Detect which cell encompasses the target text, then output its [X, Y] center coordinate. 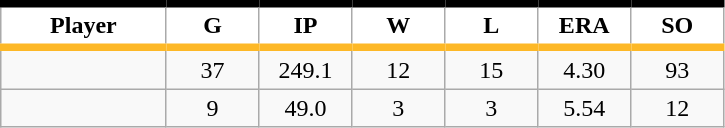
93 [678, 68]
5.54 [584, 108]
49.0 [306, 108]
15 [492, 68]
G [212, 26]
W [398, 26]
L [492, 26]
9 [212, 108]
37 [212, 68]
IP [306, 26]
Player [84, 26]
ERA [584, 26]
249.1 [306, 68]
SO [678, 26]
4.30 [584, 68]
